Scan for the cell matching the given text and deliver its [x, y] coordinate at center. 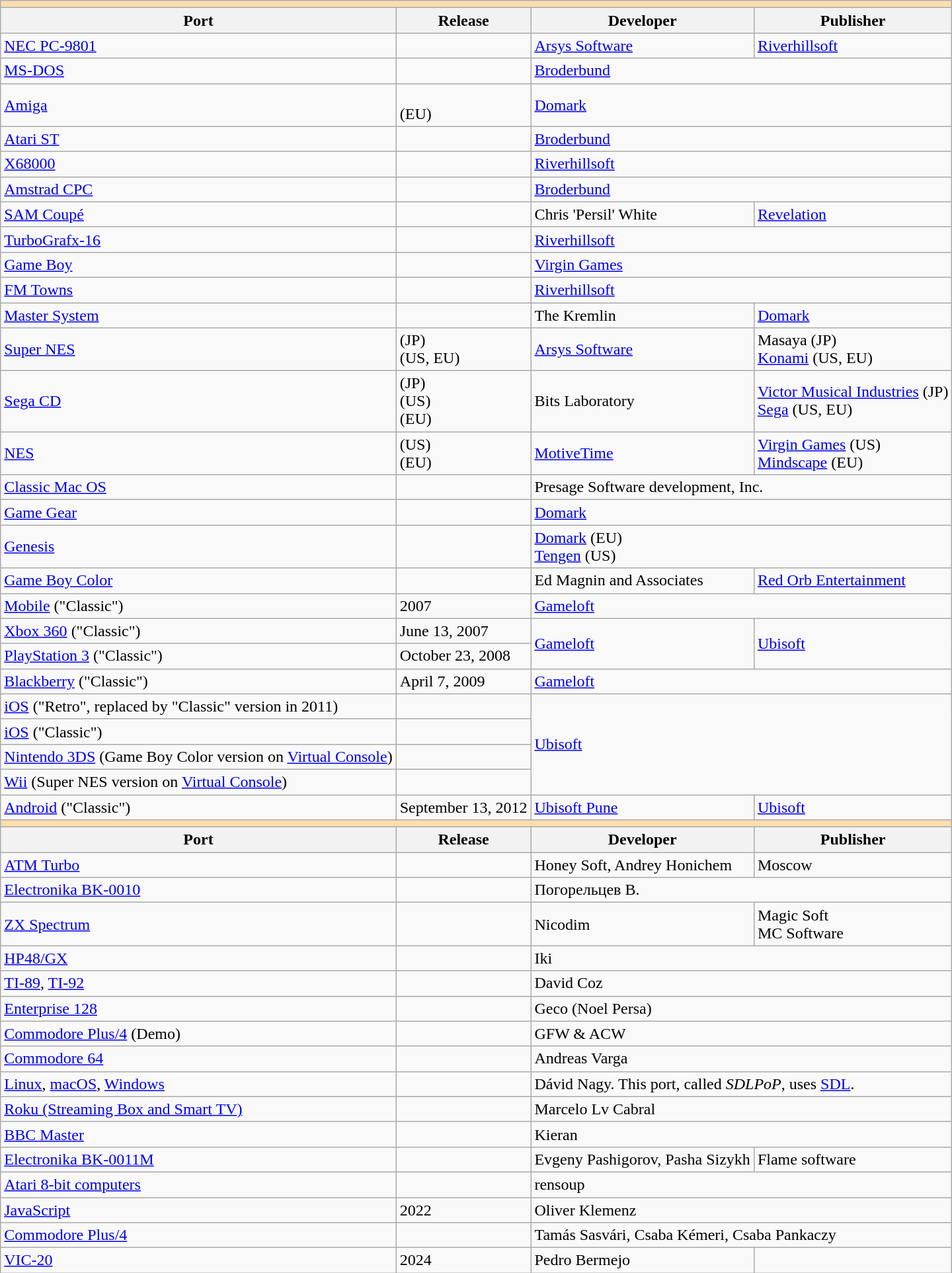
Nintendo 3DS (Game Boy Color version on Virtual Console) [198, 757]
rensoup [742, 1184]
Atari 8-bit computers [198, 1184]
Ed Magnin and Associates [643, 581]
ZX Spectrum [198, 924]
Chris 'Persil' White [643, 214]
Marcelo Lv Cabral [742, 1109]
ATM Turbo [198, 865]
Погорельцев В. [742, 890]
Enterprise 128 [198, 1008]
MotiveTime [643, 454]
David Coz [742, 983]
MS-DOS [198, 71]
Pedro Bermejo [643, 1260]
TurboGrafx-16 [198, 239]
JavaScript [198, 1210]
Commodore Plus/4 [198, 1235]
Evgeny Pashigorov, Pasha Sizykh [643, 1159]
Master System [198, 315]
Red Orb Entertainment [853, 581]
Presage Software development, Inc. [742, 487]
Domark (EU)Tengen (US) [742, 546]
Atari ST [198, 139]
Game Boy Color [198, 581]
June 13, 2007 [463, 631]
Ubisoft Pune [643, 807]
The Kremlin [643, 315]
HP48/GX [198, 958]
Wii (Super NES version on Virtual Console) [198, 782]
Game Boy [198, 265]
Amiga [198, 104]
Victor Musical Industries (JP)Sega (US, EU) [853, 401]
iOS ("Retro", replaced by "Classic" version in 2011) [198, 706]
(US) (EU) [463, 454]
Virgin Games (US)Mindscape (EU) [853, 454]
(JP) (US, EU) [463, 349]
Commodore Plus/4 (Demo) [198, 1034]
Moscow [853, 865]
Genesis [198, 546]
(JP) (US) (EU) [463, 401]
Kieran [742, 1134]
Masaya (JP)Konami (US, EU) [853, 349]
NES [198, 454]
September 13, 2012 [463, 807]
Blackberry ("Classic") [198, 681]
Sega CD [198, 401]
iOS ("Classic") [198, 731]
Andreas Varga [742, 1059]
Game Gear [198, 513]
Commodore 64 [198, 1059]
Linux, macOS, Windows [198, 1084]
Xbox 360 ("Classic") [198, 631]
October 23, 2008 [463, 656]
Magic Soft MC Software [853, 924]
GFW & ACW [742, 1034]
Super NES [198, 349]
NEC PC-9801 [198, 46]
Classic Mac OS [198, 487]
FM Towns [198, 290]
(EU) [463, 104]
Mobile ("Classic") [198, 606]
Virgin Games [742, 265]
Revelation [853, 214]
2024 [463, 1260]
Oliver Klemenz [742, 1210]
Android ("Classic") [198, 807]
2007 [463, 606]
April 7, 2009 [463, 681]
Honey Soft, Andrey Honichem [643, 865]
SAM Coupé [198, 214]
Nicodim [643, 924]
Geco (Noel Persa) [742, 1008]
Iki [742, 958]
Dávid Nagy. This port, called SDLPoP, uses SDL. [742, 1084]
PlayStation 3 ("Classic") [198, 656]
Electronika BK-0011M [198, 1159]
Flame software [853, 1159]
TI-89, TI-92 [198, 983]
Amstrad CPC [198, 189]
BBC Master [198, 1134]
VIC-20 [198, 1260]
Roku (Streaming Box and Smart TV) [198, 1109]
Tamás Sasvári, Csaba Kémeri, Csaba Pankaczy [742, 1235]
Bits Laboratory [643, 401]
2022 [463, 1210]
Electronika BK-0010 [198, 890]
X68000 [198, 164]
